Identify which cell holds the provided text, then report its [X, Y] central coordinate. 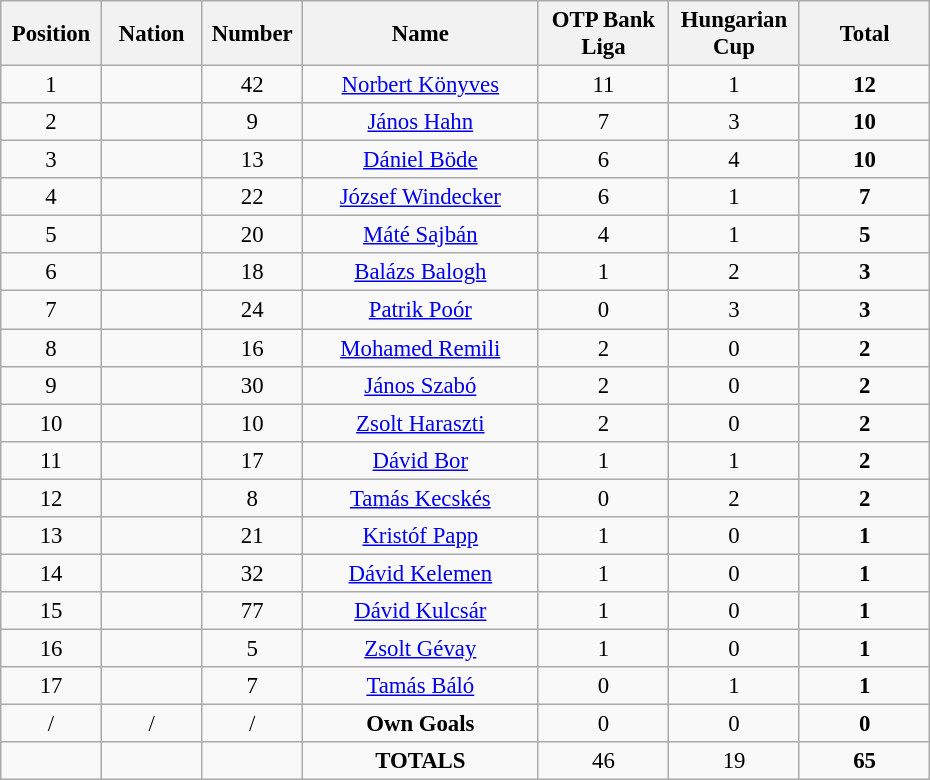
19 [734, 761]
Dániel Böde [421, 160]
65 [864, 761]
32 [252, 573]
21 [252, 536]
Dávid Bor [421, 460]
Own Goals [421, 724]
János Hahn [421, 122]
Total [864, 34]
Dávid Kelemen [421, 573]
Number [252, 34]
18 [252, 273]
14 [52, 573]
Tamás Báló [421, 686]
Zsolt Haraszti [421, 423]
22 [252, 197]
Norbert Könyves [421, 85]
77 [252, 611]
Kristóf Papp [421, 536]
42 [252, 85]
Patrik Poór [421, 310]
Zsolt Gévay [421, 648]
46 [604, 761]
József Windecker [421, 197]
Nation [152, 34]
Dávid Kulcsár [421, 611]
OTP Bank Liga [604, 34]
15 [52, 611]
Tamás Kecskés [421, 498]
Mohamed Remili [421, 348]
Balázs Balogh [421, 273]
Name [421, 34]
Hungarian Cup [734, 34]
TOTALS [421, 761]
János Szabó [421, 385]
30 [252, 385]
Máté Sajbán [421, 235]
20 [252, 235]
24 [252, 310]
Position [52, 34]
